Search for the cell housing the specified text and yield its (X, Y) center coordinate. 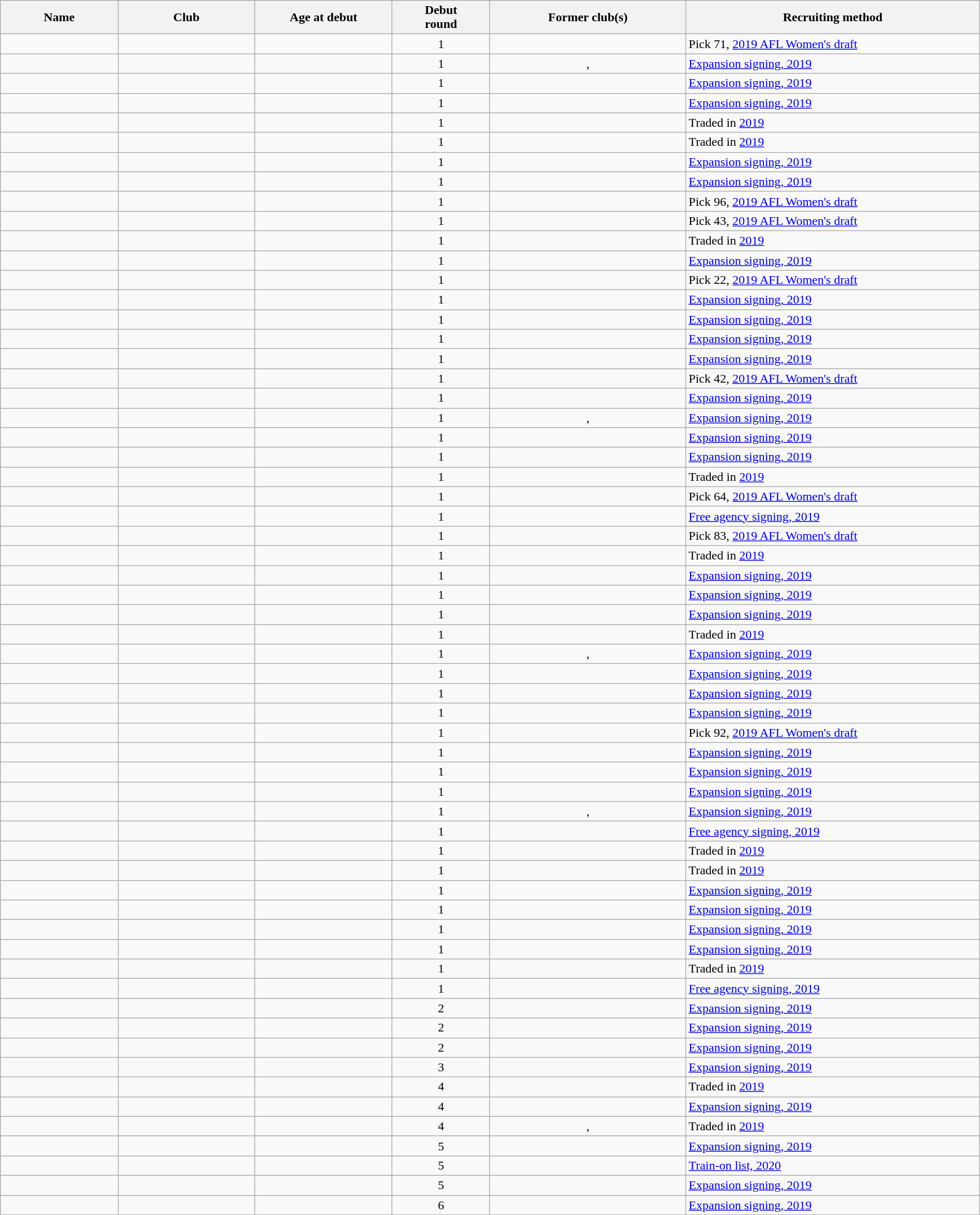
Pick 64, 2019 AFL Women's draft (833, 496)
Age at debut (324, 18)
Pick 43, 2019 AFL Women's draft (833, 221)
Pick 71, 2019 AFL Women's draft (833, 44)
Club (186, 18)
Name (59, 18)
Pick 96, 2019 AFL Women's draft (833, 201)
3 (441, 1067)
Pick 22, 2019 AFL Women's draft (833, 280)
Recruiting method (833, 18)
Pick 42, 2019 AFL Women's draft (833, 378)
Train-on list, 2020 (833, 1165)
6 (441, 1205)
Pick 83, 2019 AFL Women's draft (833, 536)
Pick 92, 2019 AFL Women's draft (833, 733)
Debutround (441, 18)
Former club(s) (588, 18)
